Capture the cell that displays the provided text and extract its [X, Y] central coordinate. 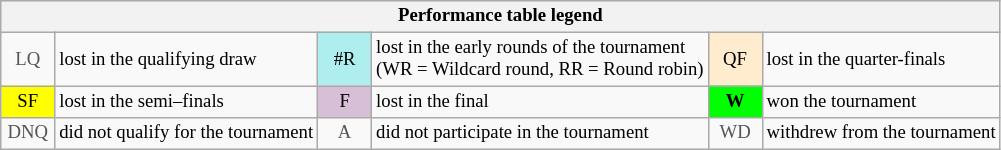
SF [28, 102]
did not participate in the tournament [540, 134]
lost in the qualifying draw [186, 60]
W [735, 102]
lost in the quarter-finals [881, 60]
F [345, 102]
lost in the semi–finals [186, 102]
LQ [28, 60]
#R [345, 60]
A [345, 134]
DNQ [28, 134]
withdrew from the tournament [881, 134]
QF [735, 60]
WD [735, 134]
lost in the final [540, 102]
lost in the early rounds of the tournament(WR = Wildcard round, RR = Round robin) [540, 60]
did not qualify for the tournament [186, 134]
won the tournament [881, 102]
Performance table legend [500, 16]
